Locate the cell with the specified text and output its (x, y) center coordinate. 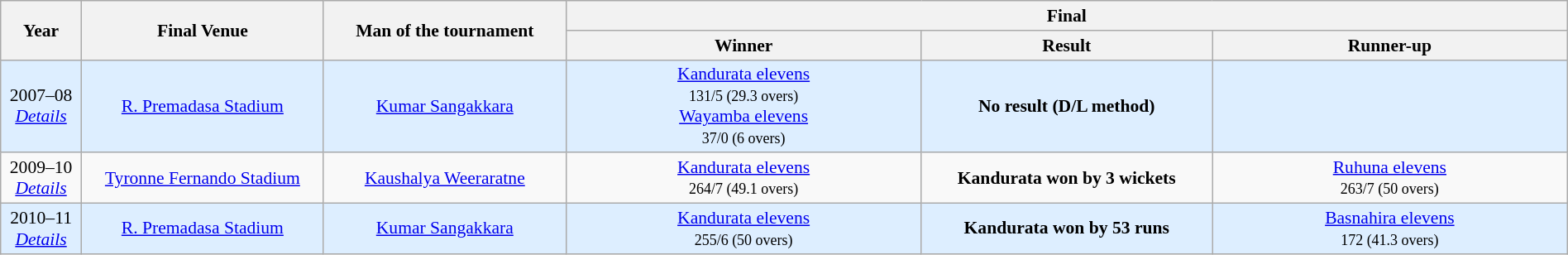
Kandurata won by 3 wickets (1067, 179)
Kandurata elevens131/5 (29.3 overs)Wayamba elevens37/0 (6 overs) (743, 106)
Final (1067, 16)
Final Venue (202, 30)
Year (41, 30)
Result (1067, 46)
Man of the tournament (445, 30)
2009–10Details (41, 179)
2010–11Details (41, 229)
Kandurata elevens264/7 (49.1 overs) (743, 179)
No result (D/L method) (1067, 106)
Kaushalya Weeraratne (445, 179)
Tyronne Fernando Stadium (202, 179)
Runner-up (1390, 46)
Kandurata elevens255/6 (50 overs) (743, 229)
Winner (743, 46)
2007–08Details (41, 106)
Basnahira elevens172 (41.3 overs) (1390, 229)
Kandurata won by 53 runs (1067, 229)
Ruhuna elevens263/7 (50 overs) (1390, 179)
